Provide the [x, y] coordinate of the cell's center where the given text is located.  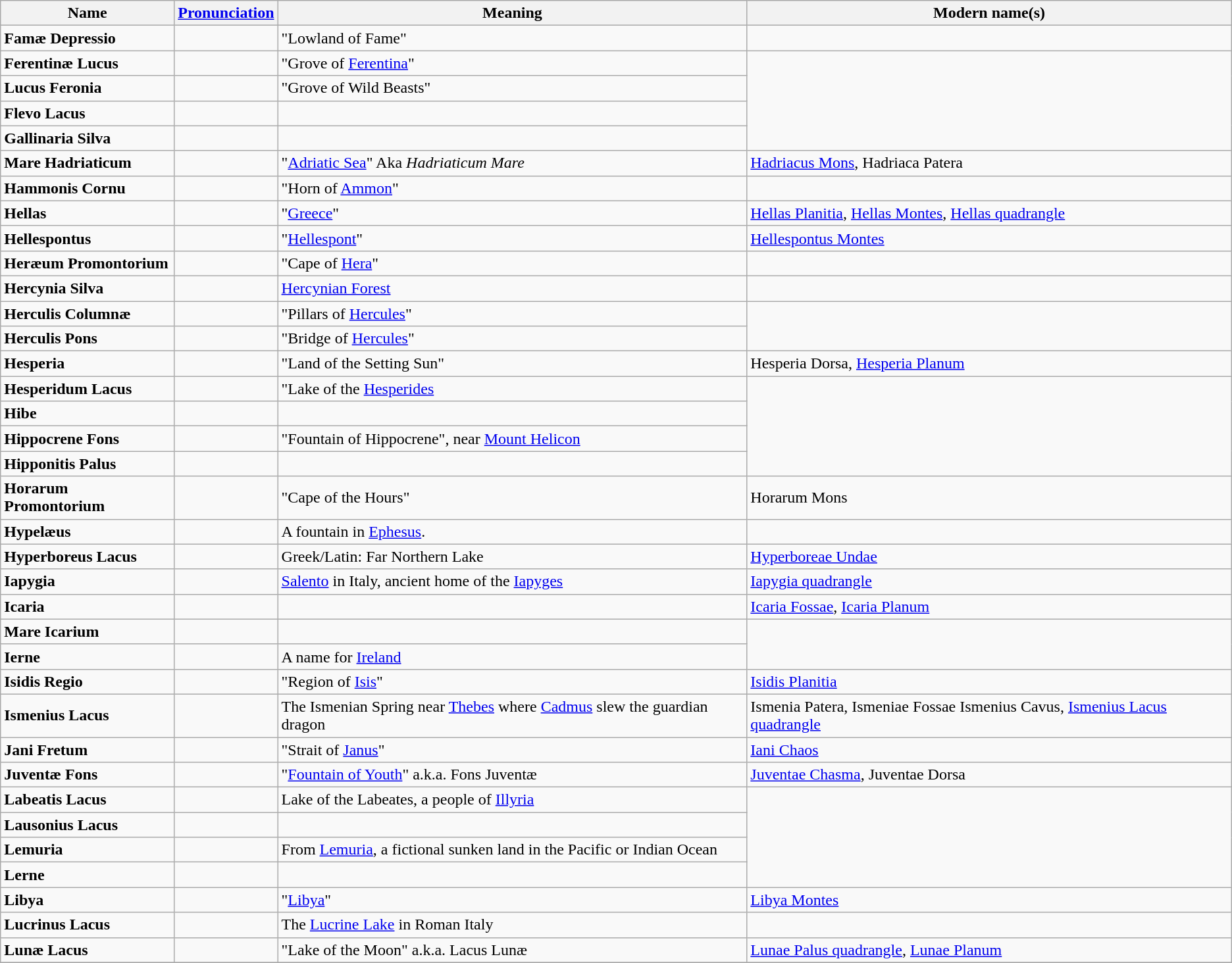
"Grove of Ferentina" [512, 63]
A name for Ireland [512, 656]
Libya Montes [989, 900]
"Cape of the Hours" [512, 497]
"Bridge of Hercules" [512, 339]
"Cape of Hera" [512, 263]
Hellas Planitia, Hellas Montes, Hellas quadrangle [989, 213]
Isidis Regio [88, 681]
Hellas [88, 213]
Ismenius Lacus [88, 716]
Iapygia quadrangle [989, 581]
Hercynia Silva [88, 288]
Horarum Promontorium [88, 497]
"Adriatic Sea" Aka Hadriaticum Mare [512, 163]
From Lemuria, a fictional sunken land in the Pacific or Indian Ocean [512, 850]
"Lowland of Fame" [512, 38]
Hellespontus Montes [989, 238]
The Lucrine Lake in Roman Italy [512, 925]
Jani Fretum [88, 749]
"Fountain of Youth" a.k.a. Fons Juventæ [512, 775]
Lausonius Lacus [88, 825]
Mare Hadriaticum [88, 163]
Ismenia Patera, Ismeniae Fossae Ismenius Cavus, Ismenius Lacus quadrangle [989, 716]
Lucus Feronia [88, 88]
Lucrinus Lacus [88, 925]
Hammonis Cornu [88, 188]
"Horn of Ammon" [512, 188]
Hercynian Forest [512, 288]
Hellespontus [88, 238]
Flevo Lacus [88, 113]
Lemuria [88, 850]
Ierne [88, 656]
"Pillars of Hercules" [512, 314]
Lerne [88, 875]
Iani Chaos [989, 749]
Hibe [88, 414]
"Region of Isis" [512, 681]
"Land of the Setting Sun" [512, 364]
Icaria [88, 606]
Meaning [512, 13]
The Ismenian Spring near Thebes where Cadmus slew the guardian dragon [512, 716]
Hypelæus [88, 531]
Hipponitis Palus [88, 464]
Hadriacus Mons, Hadriaca Patera [989, 163]
Gallinaria Silva [88, 138]
Mare Icarium [88, 631]
Heræum Promontorium [88, 263]
Lake of the Labeates, a people of Illyria [512, 800]
Hippocrene Fons [88, 439]
Salento in Italy, ancient home of the Iapyges [512, 581]
"Lake of the Moon" a.k.a. Lacus Lunæ [512, 950]
Lunae Palus quadrangle, Lunae Planum [989, 950]
"Fountain of Hippocrene", near Mount Helicon [512, 439]
Hesperia [88, 364]
"Greece" [512, 213]
Hyperboreus Lacus [88, 556]
"Strait of Janus" [512, 749]
"Lake of the Hesperides [512, 389]
Hesperia Dorsa, Hesperia Planum [989, 364]
Herculis Columnæ [88, 314]
Famæ Depressio [88, 38]
Juventae Chasma, Juventae Dorsa [989, 775]
Iapygia [88, 581]
A fountain in Ephesus. [512, 531]
Lunæ Lacus [88, 950]
Hesperidum Lacus [88, 389]
Labeatis Lacus [88, 800]
Icaria Fossae, Icaria Planum [989, 606]
Modern name(s) [989, 13]
"Libya" [512, 900]
Horarum Mons [989, 497]
"Hellespont" [512, 238]
Ferentinæ Lucus [88, 63]
Juventæ Fons [88, 775]
Greek/Latin: Far Northern Lake [512, 556]
Herculis Pons [88, 339]
Pronunciation [226, 13]
Hyperboreae Undae [989, 556]
Isidis Planitia [989, 681]
Libya [88, 900]
"Grove of Wild Beasts" [512, 88]
Name [88, 13]
